Capture the cell that displays the provided text and extract its (x, y) central coordinate. 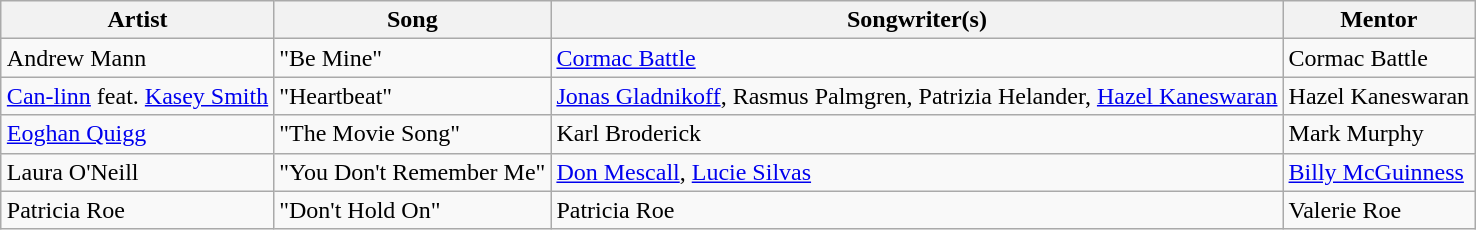
"The Movie Song" (412, 134)
"You Don't Remember Me" (412, 172)
Karl Broderick (917, 134)
Laura O'Neill (137, 172)
Artist (137, 20)
Can-linn feat. Kasey Smith (137, 96)
"Be Mine" (412, 58)
Eoghan Quigg (137, 134)
Jonas Gladnikoff, Rasmus Palmgren, Patrizia Helander, Hazel Kaneswaran (917, 96)
Valerie Roe (1379, 210)
Song (412, 20)
Mentor (1379, 20)
Mark Murphy (1379, 134)
Andrew Mann (137, 58)
Hazel Kaneswaran (1379, 96)
"Heartbeat" (412, 96)
Billy McGuinness (1379, 172)
Songwriter(s) (917, 20)
Don Mescall, Lucie Silvas (917, 172)
"Don't Hold On" (412, 210)
